Output the [x, y] coordinate of the center of the cell containing the given text.  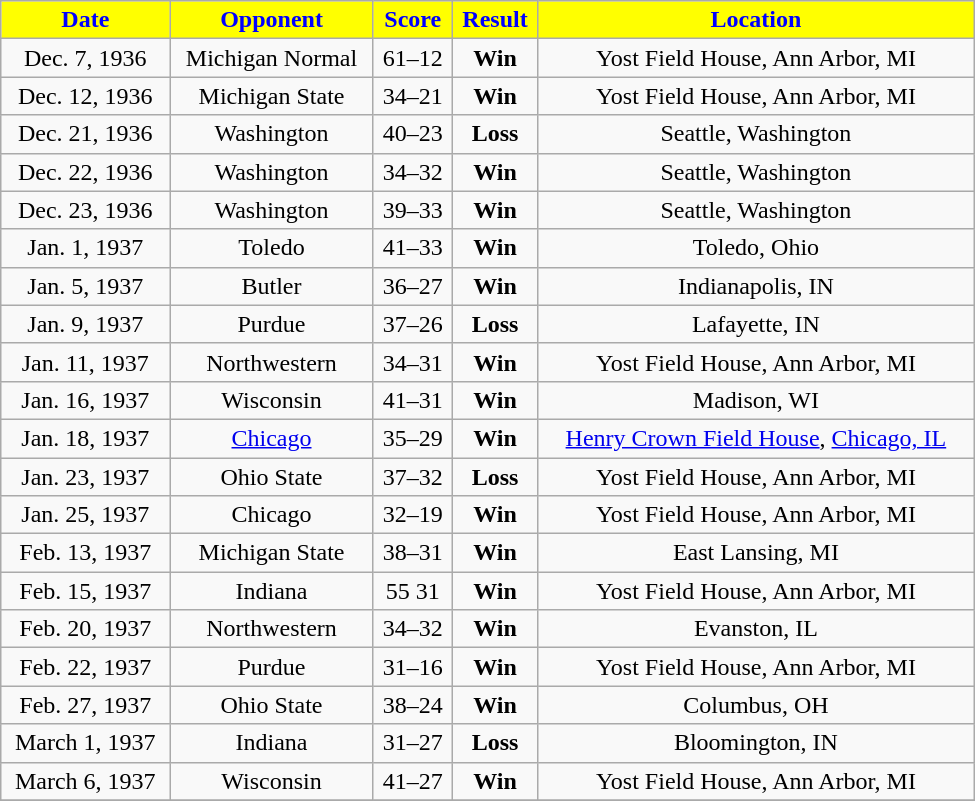
32–19 [412, 515]
41–27 [412, 781]
Bloomington, IN [756, 743]
36–27 [412, 286]
Dec. 21, 1936 [86, 134]
Feb. 20, 1937 [86, 629]
East Lansing, MI [756, 553]
Evanston, IL [756, 629]
Dec. 7, 1936 [86, 58]
Jan. 5, 1937 [86, 286]
Result [494, 20]
Opponent [272, 20]
Jan. 16, 1937 [86, 400]
Feb. 13, 1937 [86, 553]
37–32 [412, 477]
Columbus, OH [756, 705]
34–31 [412, 362]
37–26 [412, 324]
41–31 [412, 400]
31–27 [412, 743]
Score [412, 20]
Location [756, 20]
Madison, WI [756, 400]
Feb. 27, 1937 [86, 705]
Toledo [272, 248]
Butler [272, 286]
38–31 [412, 553]
Feb. 22, 1937 [86, 667]
Indianapolis, IN [756, 286]
61–12 [412, 58]
Michigan Normal [272, 58]
Jan. 18, 1937 [86, 438]
38–24 [412, 705]
Jan. 23, 1937 [86, 477]
Lafayette, IN [756, 324]
March 1, 1937 [86, 743]
Jan. 11, 1937 [86, 362]
Date [86, 20]
Jan. 1, 1937 [86, 248]
39–33 [412, 210]
Toledo, Ohio [756, 248]
41–33 [412, 248]
35–29 [412, 438]
Dec. 23, 1936 [86, 210]
March 6, 1937 [86, 781]
55 31 [412, 591]
Feb. 15, 1937 [86, 591]
Jan. 9, 1937 [86, 324]
Jan. 25, 1937 [86, 515]
Dec. 12, 1936 [86, 96]
Henry Crown Field House, Chicago, IL [756, 438]
Dec. 22, 1936 [86, 172]
40–23 [412, 134]
31–16 [412, 667]
34–21 [412, 96]
